Identify which cell holds the provided text, then report its (X, Y) central coordinate. 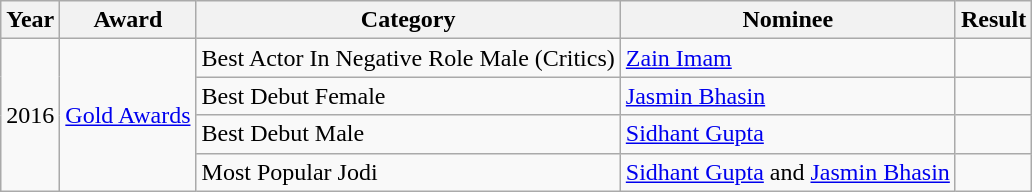
Gold Awards (128, 115)
Award (128, 20)
2016 (30, 115)
Jasmin Bhasin (788, 96)
Most Popular Jodi (408, 172)
Best Debut Male (408, 134)
Year (30, 20)
Category (408, 20)
Nominee (788, 20)
Sidhant Gupta (788, 134)
Result (993, 20)
Best Actor In Negative Role Male (Critics) (408, 58)
Zain Imam (788, 58)
Best Debut Female (408, 96)
Sidhant Gupta and Jasmin Bhasin (788, 172)
